Capture the cell that displays the provided text and extract its (X, Y) central coordinate. 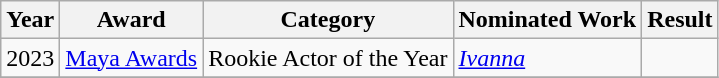
Result (680, 20)
2023 (30, 58)
Award (132, 20)
Year (30, 20)
Maya Awards (132, 58)
Category (328, 20)
Rookie Actor of the Year (328, 58)
Ivanna (548, 58)
Nominated Work (548, 20)
